Find where the given text appears and provide that cell's center as (x, y) coordinate. 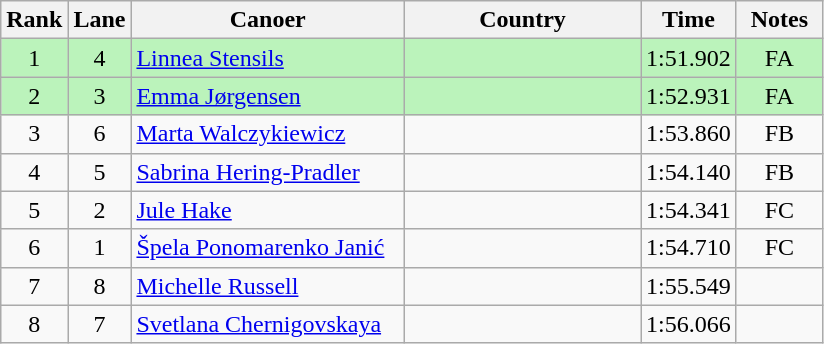
Lane (100, 20)
Michelle Russell (268, 286)
1:54.710 (689, 248)
1:51.902 (689, 58)
Jule Hake (268, 210)
Sabrina Hering-Pradler (268, 172)
1:54.341 (689, 210)
1:52.931 (689, 96)
Linnea Stensils (268, 58)
1:54.140 (689, 172)
Špela Ponomarenko Janić (268, 248)
Marta Walczykiewicz (268, 134)
Svetlana Chernigovskaya (268, 324)
1:53.860 (689, 134)
Country (522, 20)
1:56.066 (689, 324)
Rank (34, 20)
1:55.549 (689, 286)
Time (689, 20)
Canoer (268, 20)
Notes (779, 20)
Emma Jørgensen (268, 96)
